Scan for the cell matching the given text and deliver its [X, Y] coordinate at center. 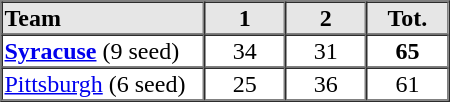
34 [244, 50]
25 [244, 84]
Pittsburgh (6 seed) [104, 84]
31 [326, 50]
65 [407, 50]
Team [104, 18]
36 [326, 84]
61 [407, 84]
Tot. [407, 18]
1 [244, 18]
2 [326, 18]
Syracuse (9 seed) [104, 50]
